Scan for the cell matching the given text and deliver its (X, Y) coordinate at center. 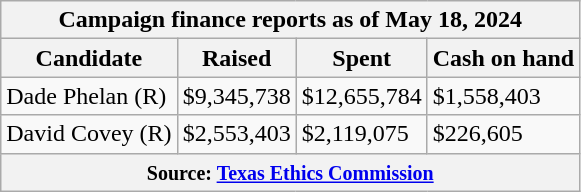
$2,119,075 (362, 134)
Raised (236, 58)
Spent (362, 58)
David Covey (R) (89, 134)
$226,605 (503, 134)
$1,558,403 (503, 96)
Campaign finance reports as of May 18, 2024 (290, 20)
$9,345,738 (236, 96)
Dade Phelan (R) (89, 96)
Candidate (89, 58)
$12,655,784 (362, 96)
$2,553,403 (236, 134)
Source: Texas Ethics Commission (290, 172)
Cash on hand (503, 58)
